Scan for the cell matching the given text and deliver its (X, Y) coordinate at center. 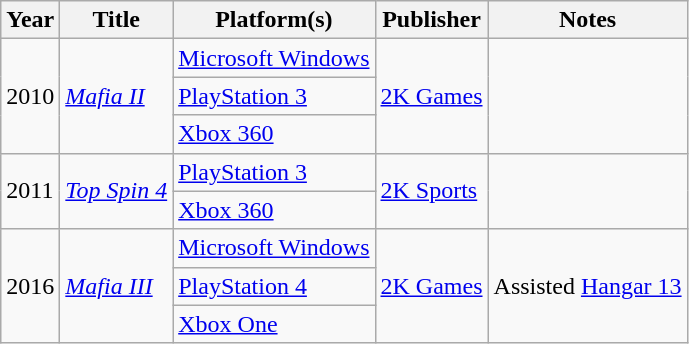
2K Sports (432, 191)
Publisher (432, 20)
Notes (588, 20)
Top Spin 4 (116, 191)
2011 (30, 191)
Mafia III (116, 286)
PlayStation 4 (274, 286)
Platform(s) (274, 20)
2016 (30, 286)
Xbox One (274, 324)
Assisted Hangar 13 (588, 286)
Mafia II (116, 96)
2010 (30, 96)
Title (116, 20)
Year (30, 20)
